Pinpoint the cell where the given text exists, returning its (x, y) midpoint coordinate. 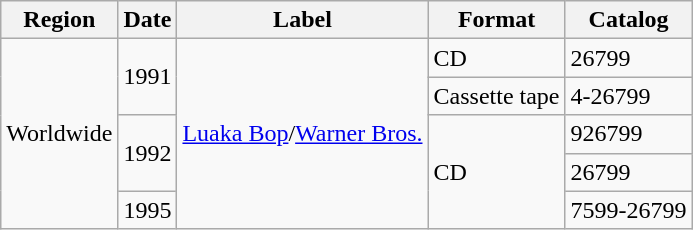
Luaka Bop/Warner Bros. (302, 134)
4-26799 (628, 96)
7599-26799 (628, 210)
Region (60, 20)
926799 (628, 134)
Format (496, 20)
1992 (148, 153)
1991 (148, 77)
Worldwide (60, 134)
Date (148, 20)
Label (302, 20)
1995 (148, 210)
Catalog (628, 20)
Cassette tape (496, 96)
